Detect which cell encompasses the target text, then output its [x, y] center coordinate. 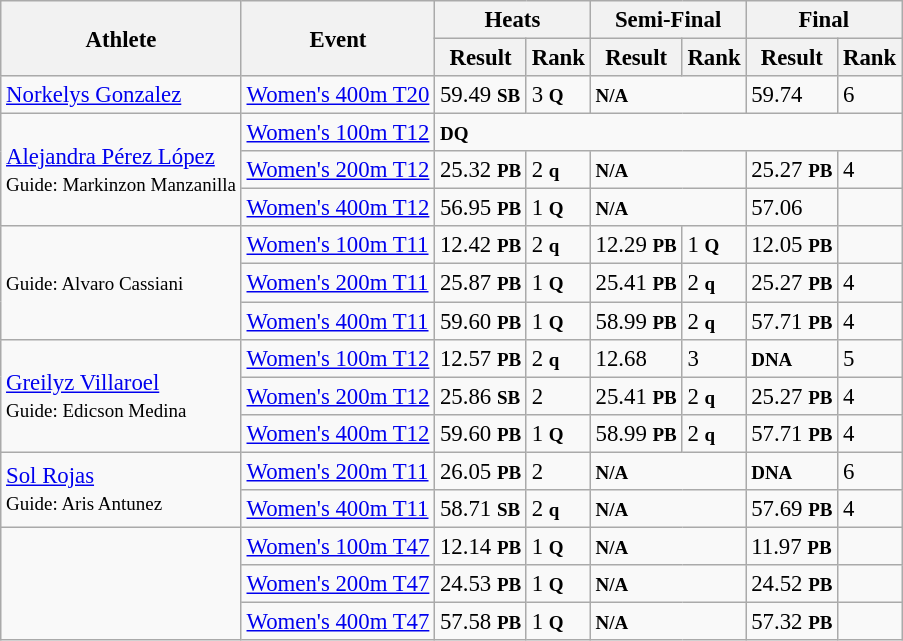
Women's 400m T20 [338, 95]
58.71 SB [481, 509]
24.53 PB [481, 584]
57.69 PB [792, 509]
Women's 100m T47 [338, 546]
25.32 PB [481, 170]
57.06 [792, 208]
12.42 PB [481, 245]
Women's 400m T47 [338, 621]
59.74 [792, 95]
Sol RojasGuide: Aris Antunez [121, 490]
26.05 PB [481, 471]
Final [824, 20]
5 [870, 358]
12.57 PB [481, 358]
25.86 SB [481, 396]
DQ [668, 133]
24.52 PB [792, 584]
12.29 PB [636, 245]
12.14 PB [481, 546]
3 Q [558, 95]
Greilyz VillaroelGuide: Edicson Medina [121, 396]
57.58 PB [481, 621]
59.49 SB [481, 95]
Guide: Alvaro Cassiani [121, 282]
11.97 PB [792, 546]
Heats [513, 20]
3 [714, 358]
56.95 PB [481, 208]
25.87 PB [481, 283]
Athlete [121, 38]
Semi-Final [668, 20]
57.32 PB [792, 621]
Women's 200m T47 [338, 584]
Norkelys Gonzalez [121, 95]
Alejandra Pérez LópezGuide: Markinzon Manzanilla [121, 170]
Women's 100m T11 [338, 245]
12.05 PB [792, 245]
Event [338, 38]
12.68 [636, 358]
